Detect which cell encompasses the target text, then output its (x, y) center coordinate. 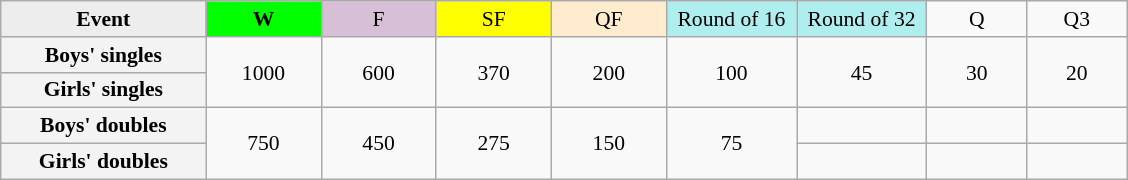
QF (608, 19)
370 (494, 72)
450 (378, 144)
Q (977, 19)
SF (494, 19)
600 (378, 72)
75 (731, 144)
Girls' doubles (104, 162)
45 (861, 72)
Event (104, 19)
150 (608, 144)
100 (731, 72)
Boys' singles (104, 55)
1000 (264, 72)
Round of 32 (861, 19)
Q3 (1077, 19)
275 (494, 144)
30 (977, 72)
Round of 16 (731, 19)
750 (264, 144)
F (378, 19)
Girls' singles (104, 90)
200 (608, 72)
Boys' doubles (104, 126)
W (264, 19)
20 (1077, 72)
